Return [X, Y] of the center of cell containing provided text 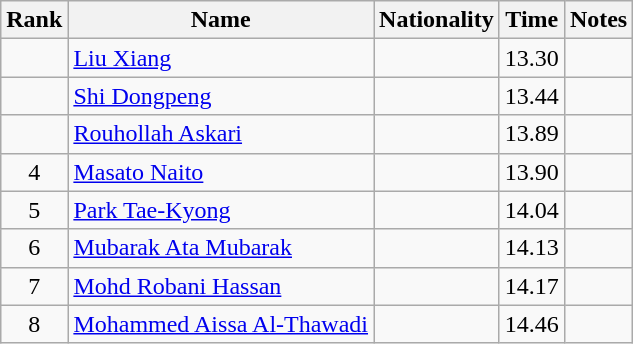
Notes [598, 20]
14.17 [532, 286]
Masato Naito [221, 172]
Name [221, 20]
14.04 [532, 210]
4 [34, 172]
Park Tae-Kyong [221, 210]
8 [34, 324]
13.44 [532, 96]
13.89 [532, 134]
13.30 [532, 58]
Liu Xiang [221, 58]
Nationality [437, 20]
5 [34, 210]
7 [34, 286]
Mohammed Aissa Al-Thawadi [221, 324]
14.46 [532, 324]
Rank [34, 20]
Time [532, 20]
Mubarak Ata Mubarak [221, 248]
6 [34, 248]
Mohd Robani Hassan [221, 286]
Shi Dongpeng [221, 96]
14.13 [532, 248]
13.90 [532, 172]
Rouhollah Askari [221, 134]
